Determine the [x, y] coordinate at the center of the cell enclosing the given text.  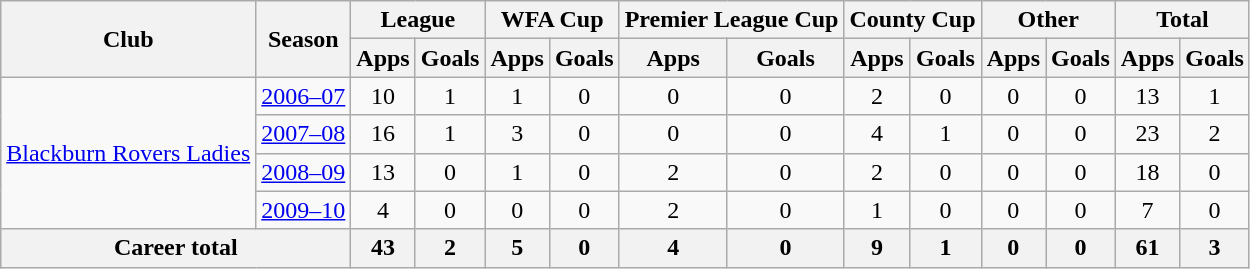
Total [1182, 20]
18 [1147, 172]
League [418, 20]
Season [304, 39]
2008–09 [304, 172]
County Cup [912, 20]
Club [128, 39]
Career total [176, 248]
Other [1048, 20]
10 [383, 96]
Premier League Cup [732, 20]
Blackburn Rovers Ladies [128, 153]
43 [383, 248]
5 [517, 248]
2009–10 [304, 210]
23 [1147, 134]
WFA Cup [552, 20]
61 [1147, 248]
7 [1147, 210]
2006–07 [304, 96]
9 [877, 248]
2007–08 [304, 134]
16 [383, 134]
